Locate the cell with the specified text and output its [x, y] center coordinate. 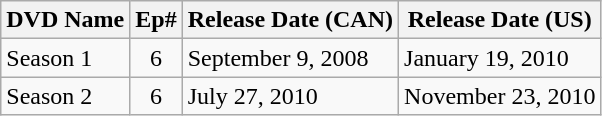
Ep# [156, 20]
July 27, 2010 [290, 96]
Release Date (CAN) [290, 20]
January 19, 2010 [500, 58]
Season 2 [66, 96]
September 9, 2008 [290, 58]
Season 1 [66, 58]
November 23, 2010 [500, 96]
DVD Name [66, 20]
Release Date (US) [500, 20]
